Detect which cell encompasses the target text, then output its [X, Y] center coordinate. 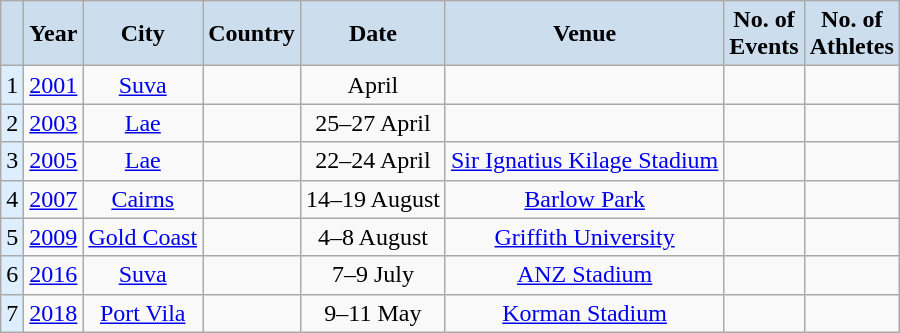
9–11 May [372, 313]
Country [252, 34]
1 [12, 85]
2003 [54, 123]
Gold Coast [143, 237]
Barlow Park [584, 199]
2005 [54, 161]
7–9 July [372, 275]
Griffith University [584, 237]
5 [12, 237]
No. ofAthletes [852, 34]
2007 [54, 199]
2018 [54, 313]
April [372, 85]
Port Vila [143, 313]
Year [54, 34]
25–27 April [372, 123]
City [143, 34]
No. of Events [764, 34]
4 [12, 199]
22–24 April [372, 161]
2 [12, 123]
Korman Stadium [584, 313]
Cairns [143, 199]
Venue [584, 34]
Date [372, 34]
2009 [54, 237]
14–19 August [372, 199]
Sir Ignatius Kilage Stadium [584, 161]
4–8 August [372, 237]
2016 [54, 275]
6 [12, 275]
ANZ Stadium [584, 275]
2001 [54, 85]
3 [12, 161]
7 [12, 313]
